Identify which cell holds the provided text, then report its (X, Y) central coordinate. 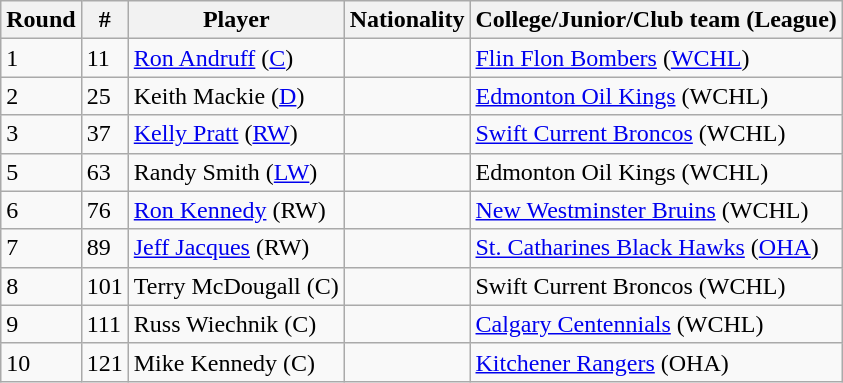
89 (104, 248)
8 (41, 286)
9 (41, 324)
Russ Wiechnik (C) (236, 324)
Ron Kennedy (RW) (236, 210)
121 (104, 362)
Terry McDougall (C) (236, 286)
111 (104, 324)
101 (104, 286)
Randy Smith (LW) (236, 172)
Kelly Pratt (RW) (236, 134)
11 (104, 58)
25 (104, 96)
3 (41, 134)
5 (41, 172)
Nationality (407, 20)
1 (41, 58)
Round (41, 20)
Mike Kennedy (C) (236, 362)
New Westminster Bruins (WCHL) (656, 210)
Jeff Jacques (RW) (236, 248)
Keith Mackie (D) (236, 96)
37 (104, 134)
# (104, 20)
Calgary Centennials (WCHL) (656, 324)
Flin Flon Bombers (WCHL) (656, 58)
6 (41, 210)
Player (236, 20)
63 (104, 172)
7 (41, 248)
St. Catharines Black Hawks (OHA) (656, 248)
2 (41, 96)
Kitchener Rangers (OHA) (656, 362)
10 (41, 362)
Ron Andruff (C) (236, 58)
76 (104, 210)
College/Junior/Club team (League) (656, 20)
